Return the [X, Y] coordinate for the center point of the cell that contains the specified text.  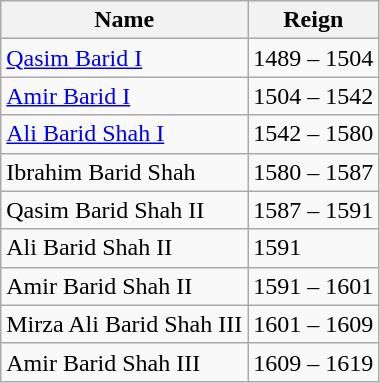
1542 – 1580 [314, 134]
Mirza Ali Barid Shah III [124, 324]
1489 – 1504 [314, 58]
Ali Barid Shah II [124, 248]
1504 – 1542 [314, 96]
1591 [314, 248]
Qasim Barid Shah II [124, 210]
1601 – 1609 [314, 324]
1587 – 1591 [314, 210]
1591 – 1601 [314, 286]
Ibrahim Barid Shah [124, 172]
Amir Barid I [124, 96]
Amir Barid Shah II [124, 286]
Qasim Barid I [124, 58]
Amir Barid Shah III [124, 362]
Ali Barid Shah I [124, 134]
1580 – 1587 [314, 172]
1609 – 1619 [314, 362]
Name [124, 20]
Reign [314, 20]
